Find where the given text appears and provide that cell's center as (x, y) coordinate. 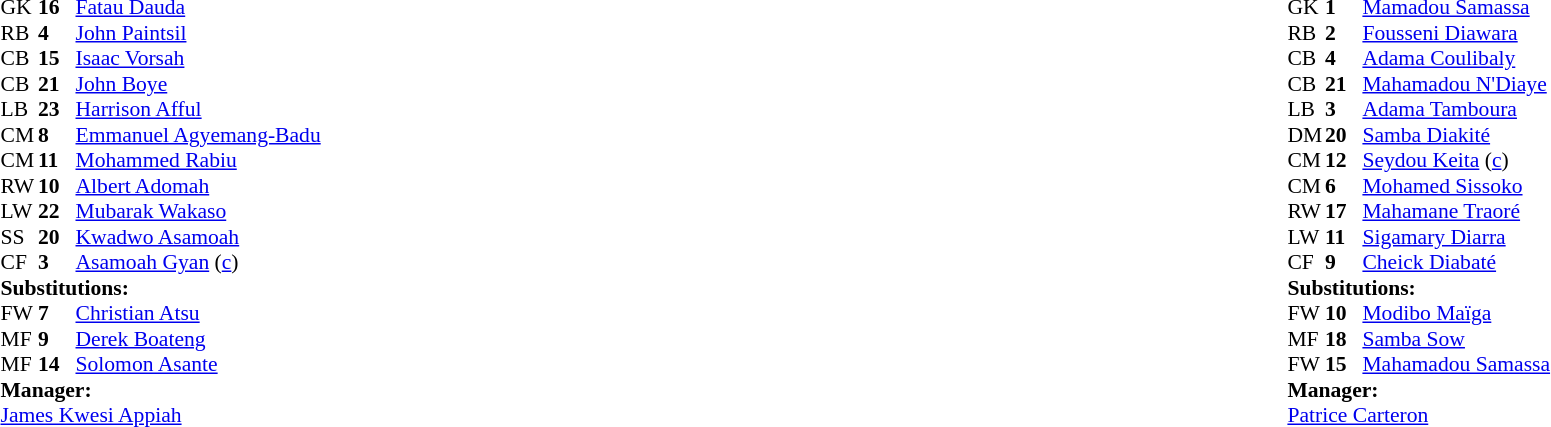
Seydou Keita (c) (1456, 161)
22 (57, 211)
Samba Sow (1456, 339)
14 (57, 365)
Mohamed Sissoko (1456, 186)
6 (1344, 186)
Mohammed Rabiu (198, 161)
18 (1344, 339)
John Boye (198, 84)
Christian Atsu (198, 313)
Isaac Vorsah (198, 59)
23 (57, 109)
DM (1306, 135)
Harrison Afful (198, 109)
John Paintsil (198, 33)
Mubarak Wakaso (198, 211)
Solomon Asante (198, 365)
Mahamane Traoré (1456, 211)
2 (1344, 33)
Fousseni Diawara (1456, 33)
Asamoah Gyan (c) (198, 263)
8 (57, 135)
Adama Tamboura (1456, 109)
Adama Coulibaly (1456, 59)
Mahamadou Samassa (1456, 365)
Mahamadou N'Diaye (1456, 84)
17 (1344, 211)
SS (19, 237)
7 (57, 313)
Emmanuel Agyemang-Badu (198, 135)
Cheick Diabaté (1456, 263)
Kwadwo Asamoah (198, 237)
Modibo Maïga (1456, 313)
12 (1344, 161)
Albert Adomah (198, 186)
Derek Boateng (198, 339)
Samba Diakité (1456, 135)
Sigamary Diarra (1456, 237)
